Output the (x, y) coordinate of the center of the cell containing the given text.  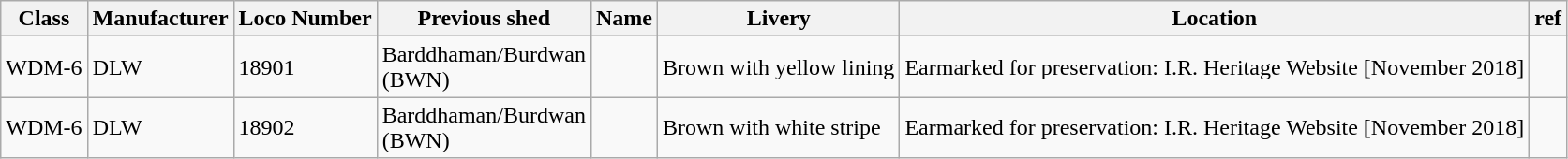
Manufacturer (160, 19)
Class (44, 19)
ref (1548, 19)
Loco Number (306, 19)
Previous shed (484, 19)
Name (624, 19)
Brown with white stripe (779, 127)
18902 (306, 127)
18901 (306, 67)
Livery (779, 19)
Brown with yellow lining (779, 67)
Location (1215, 19)
